Detect which cell encompasses the target text, then output its (X, Y) center coordinate. 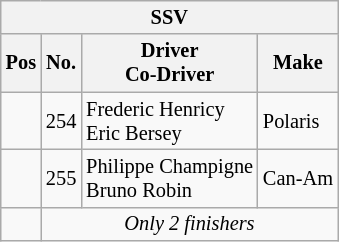
Philippe Champigne Bruno Robin (170, 178)
254 (61, 121)
Pos (21, 63)
SSV (170, 17)
Can-Am (298, 178)
Only 2 finishers (190, 224)
255 (61, 178)
Polaris (298, 121)
DriverCo-Driver (170, 63)
Frederic Henricy Eric Bersey (170, 121)
No. (61, 63)
Make (298, 63)
